Return the [X, Y] coordinate for the center point of the cell that contains the specified text.  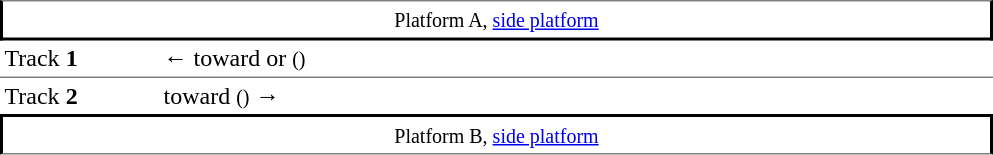
Platform B, side platform [496, 134]
← toward or () [576, 59]
Track 1 [80, 59]
toward () → [576, 96]
Platform A, side platform [496, 20]
Track 2 [80, 96]
